For the text-containing cell, return its midpoint in [X, Y] coordinate format. 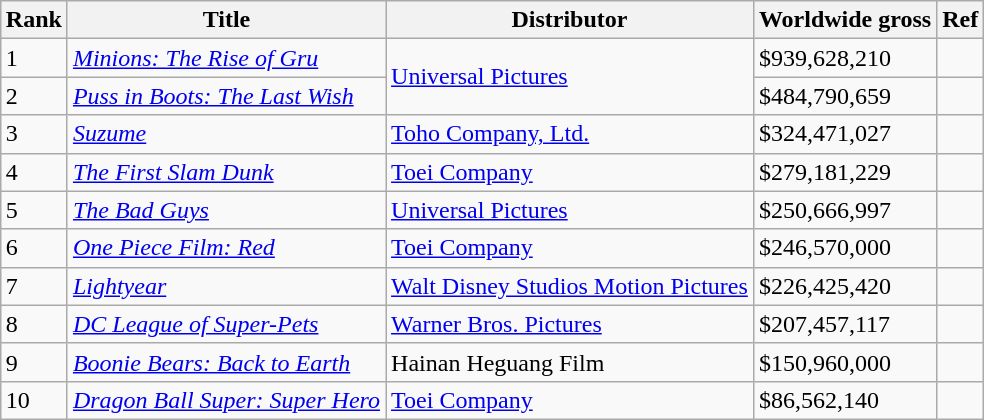
$324,471,027 [844, 134]
7 [34, 286]
Suzume [226, 134]
Toho Company, Ltd. [570, 134]
Hainan Heguang Film [570, 362]
Boonie Bears: Back to Earth [226, 362]
$207,457,117 [844, 324]
4 [34, 172]
Dragon Ball Super: Super Hero [226, 400]
Warner Bros. Pictures [570, 324]
Rank [34, 20]
1 [34, 58]
2 [34, 96]
$939,628,210 [844, 58]
$250,666,997 [844, 210]
One Piece Film: Red [226, 248]
3 [34, 134]
$484,790,659 [844, 96]
Walt Disney Studios Motion Pictures [570, 286]
DC League of Super-Pets [226, 324]
$86,562,140 [844, 400]
$246,570,000 [844, 248]
Title [226, 20]
$226,425,420 [844, 286]
$279,181,229 [844, 172]
9 [34, 362]
5 [34, 210]
6 [34, 248]
Distributor [570, 20]
The First Slam Dunk [226, 172]
Puss in Boots: The Last Wish [226, 96]
Worldwide gross [844, 20]
$150,960,000 [844, 362]
The Bad Guys [226, 210]
Lightyear [226, 286]
8 [34, 324]
Ref [960, 20]
Minions: The Rise of Gru [226, 58]
10 [34, 400]
